Identify which cell holds the provided text, then report its [X, Y] central coordinate. 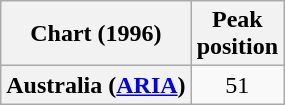
Australia (ARIA) [96, 85]
Chart (1996) [96, 34]
Peakposition [237, 34]
51 [237, 85]
